Determine the (X, Y) coordinate at the center of the cell enclosing the given text.  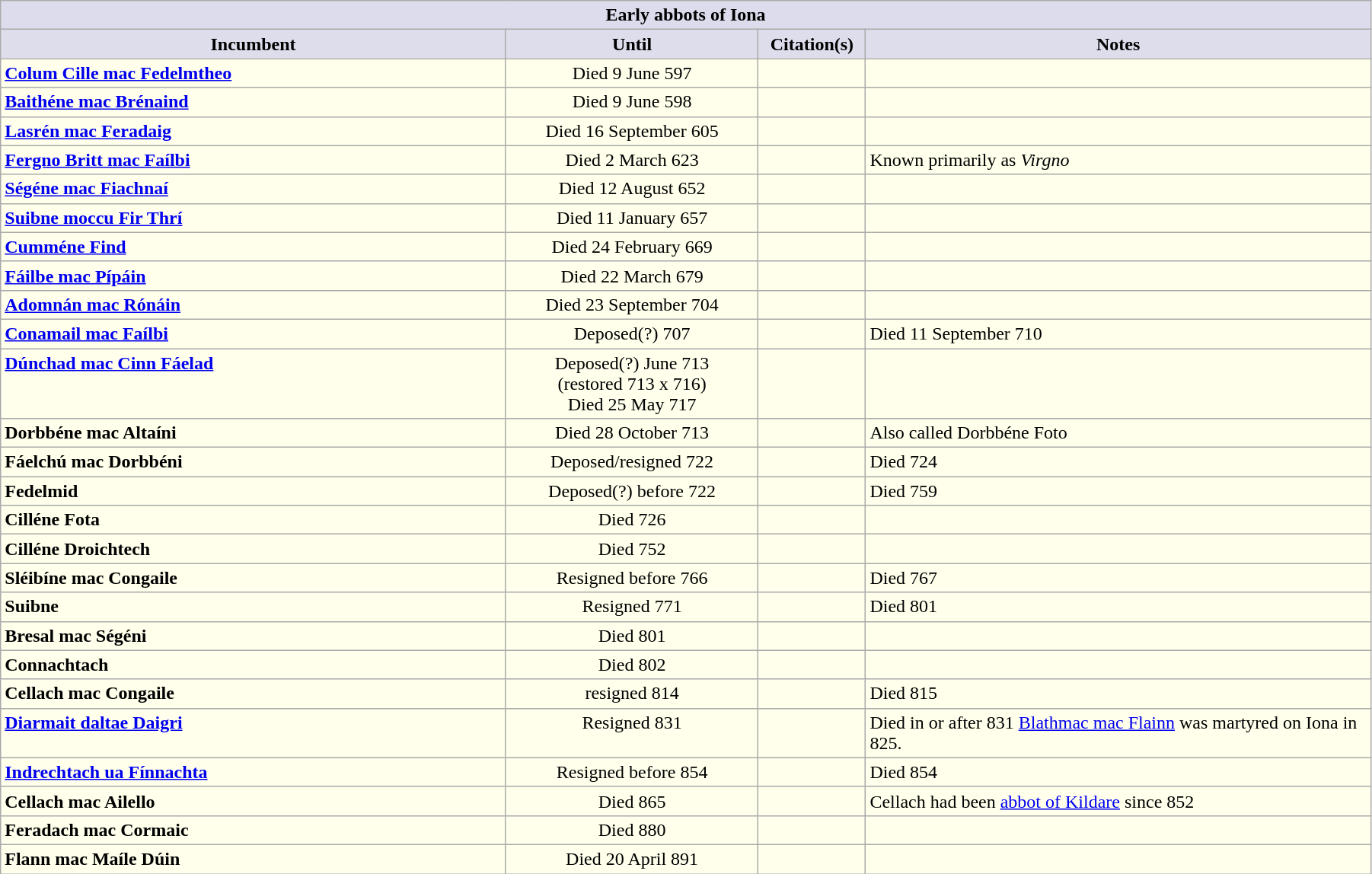
Flann mac Maíle Dúin (253, 859)
Deposed(?) 707 (632, 333)
Incumbent (253, 44)
Fedelmid (253, 491)
Died 759 (1118, 491)
Fergno Britt mac Faílbi (253, 160)
Died 854 (1118, 772)
Notes (1118, 44)
Lasrén mac Feradaig (253, 131)
Died 726 (632, 520)
Died 24 February 669 (632, 247)
Died 20 April 891 (632, 859)
Died 865 (632, 801)
Adomnán mac Rónáin (253, 305)
Died 16 September 605 (632, 131)
Cellach mac Congaile (253, 694)
Died 11 September 710 (1118, 333)
Died 11 January 657 (632, 218)
Bresal mac Ségéni (253, 636)
Cilléne Fota (253, 520)
Died 12 August 652 (632, 189)
Until (632, 44)
Early abbots of Iona (686, 15)
Dúnchad mac Cinn Fáelad (253, 384)
Connachtach (253, 665)
Deposed(?) June 713(restored 713 x 716)Died 25 May 717 (632, 384)
Sléibíne mac Congaile (253, 578)
Cilléne Droichtech (253, 549)
Cellach had been abbot of Kildare since 852 (1118, 801)
Colum Cille mac Fedelmtheo (253, 73)
Died 767 (1118, 578)
Died 23 September 704 (632, 305)
Ségéne mac Fiachnaí (253, 189)
Diarmait daltae Daigri (253, 732)
Resigned before 766 (632, 578)
Fáelchú mac Dorbbéni (253, 462)
Deposed(?) before 722 (632, 491)
Citation(s) (812, 44)
Died 752 (632, 549)
Died 28 October 713 (632, 433)
Died in or after 831 Blathmac mac Flainn was martyred on Iona in 825. (1118, 732)
Cumméne Find (253, 247)
Conamail mac Faílbi (253, 333)
Died 802 (632, 665)
Suibne moccu Fir Thrí (253, 218)
Died 724 (1118, 462)
Feradach mac Cormaic (253, 830)
Resigned 771 (632, 607)
Cellach mac Ailello (253, 801)
Indrechtach ua Fínnachta (253, 772)
Resigned 831 (632, 732)
Baithéne mac Brénaind (253, 102)
Died 880 (632, 830)
Died 9 June 597 (632, 73)
Also called Dorbbéne Foto (1118, 433)
Died 22 March 679 (632, 276)
Died 815 (1118, 694)
Died 2 March 623 (632, 160)
Fáilbe mac Pípáin (253, 276)
Suibne (253, 607)
resigned 814 (632, 694)
Known primarily as Virgno (1118, 160)
Resigned before 854 (632, 772)
Deposed/resigned 722 (632, 462)
Dorbbéne mac Altaíni (253, 433)
Died 9 June 598 (632, 102)
